Capture the cell that displays the provided text and extract its (x, y) central coordinate. 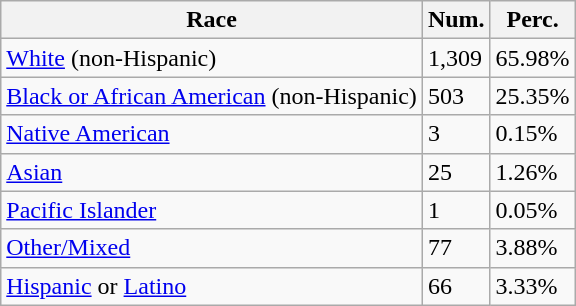
Other/Mixed (212, 248)
0.15% (532, 134)
66 (456, 286)
1 (456, 210)
White (non-Hispanic) (212, 58)
3 (456, 134)
Black or African American (non-Hispanic) (212, 96)
Asian (212, 172)
Perc. (532, 20)
503 (456, 96)
Race (212, 20)
1.26% (532, 172)
77 (456, 248)
25 (456, 172)
0.05% (532, 210)
3.88% (532, 248)
1,309 (456, 58)
Num. (456, 20)
Hispanic or Latino (212, 286)
Native American (212, 134)
Pacific Islander (212, 210)
25.35% (532, 96)
65.98% (532, 58)
3.33% (532, 286)
